Capture the cell that displays the provided text and extract its (x, y) central coordinate. 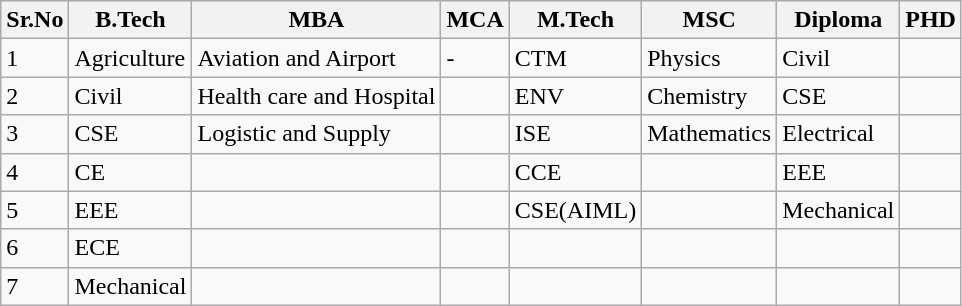
MSC (710, 20)
PHD (931, 20)
CE (130, 172)
MBA (316, 20)
- (475, 58)
CCE (575, 172)
ENV (575, 96)
3 (35, 134)
CTM (575, 58)
ISE (575, 134)
7 (35, 286)
5 (35, 210)
B.Tech (130, 20)
Electrical (838, 134)
6 (35, 248)
Health care and Hospital (316, 96)
4 (35, 172)
MCA (475, 20)
Agriculture (130, 58)
M.Tech (575, 20)
CSE(AIML) (575, 210)
Aviation and Airport (316, 58)
Physics (710, 58)
Mathematics (710, 134)
Diploma (838, 20)
2 (35, 96)
Chemistry (710, 96)
1 (35, 58)
ECE (130, 248)
Sr.No (35, 20)
Logistic and Supply (316, 134)
